Return the [X, Y] coordinate for the center point of the cell that contains the specified text.  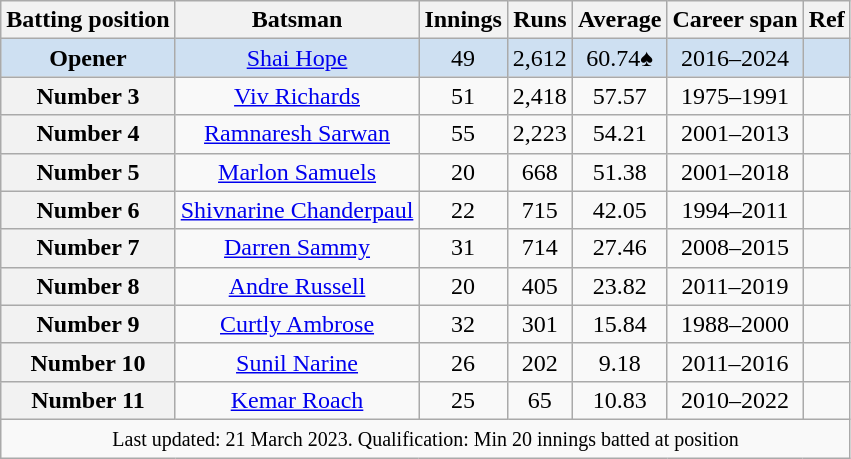
2,418 [540, 96]
55 [463, 134]
668 [540, 172]
Runs [540, 20]
Shai Hope [297, 58]
Number 6 [88, 210]
714 [540, 248]
23.82 [620, 286]
Ramnaresh Sarwan [297, 134]
Opener [88, 58]
15.84 [620, 324]
1988–2000 [735, 324]
405 [540, 286]
Innings [463, 20]
27.46 [620, 248]
42.05 [620, 210]
Last updated: 21 March 2023. Qualification: Min 20 innings batted at position [426, 438]
57.57 [620, 96]
2001–2018 [735, 172]
Curtly Ambrose [297, 324]
Number 8 [88, 286]
22 [463, 210]
Number 11 [88, 400]
Viv Richards [297, 96]
301 [540, 324]
9.18 [620, 362]
51.38 [620, 172]
54.21 [620, 134]
Sunil Narine [297, 362]
1975–1991 [735, 96]
65 [540, 400]
32 [463, 324]
10.83 [620, 400]
2,223 [540, 134]
2011–2019 [735, 286]
Marlon Samuels [297, 172]
2001–2013 [735, 134]
Number 7 [88, 248]
Number 10 [88, 362]
Andre Russell [297, 286]
31 [463, 248]
Darren Sammy [297, 248]
Ref [826, 20]
Batting position [88, 20]
Number 5 [88, 172]
Number 4 [88, 134]
Shivnarine Chanderpaul [297, 210]
Batsman [297, 20]
51 [463, 96]
202 [540, 362]
Number 9 [88, 324]
Average [620, 20]
2008–2015 [735, 248]
2011–2016 [735, 362]
26 [463, 362]
49 [463, 58]
2016–2024 [735, 58]
2010–2022 [735, 400]
60.74♠ [620, 58]
2,612 [540, 58]
Kemar Roach [297, 400]
1994–2011 [735, 210]
715 [540, 210]
25 [463, 400]
Career span [735, 20]
Number 3 [88, 96]
